Capture the cell that displays the provided text and extract its (x, y) central coordinate. 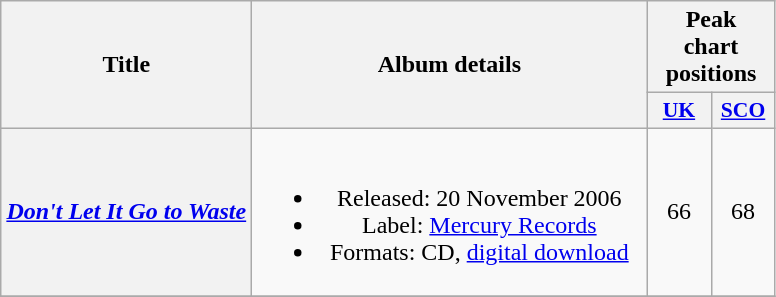
Peakchartpositions (711, 47)
68 (743, 212)
SCO (743, 111)
Title (126, 65)
Album details (450, 65)
Don't Let It Go to Waste (126, 212)
Released: 20 November 2006Label: Mercury RecordsFormats: CD, digital download (450, 212)
66 (679, 212)
UK (679, 111)
